Scan for the cell matching the given text and deliver its (x, y) coordinate at center. 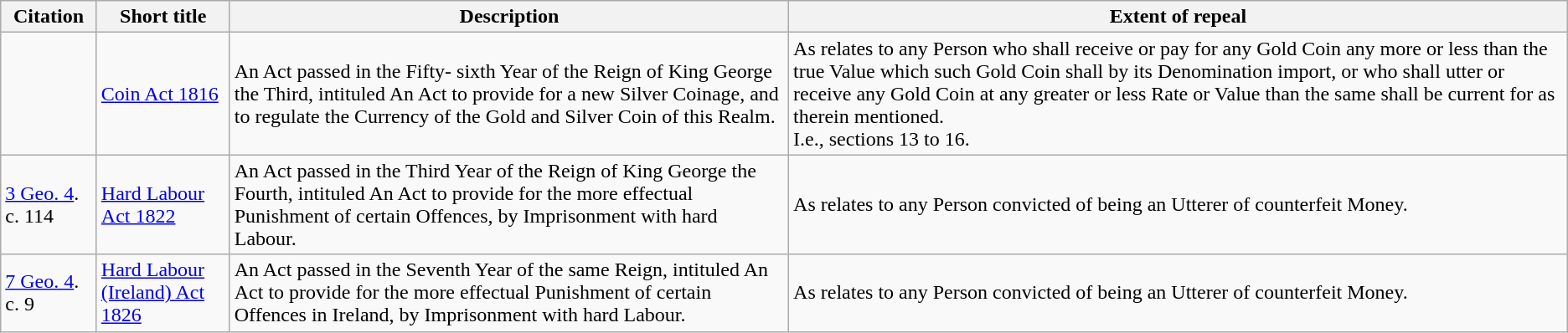
7 Geo. 4. c. 9 (49, 293)
Extent of repeal (1179, 17)
3 Geo. 4. c. 114 (49, 204)
Short title (162, 17)
Hard Labour (Ireland) Act 1826 (162, 293)
Hard Labour Act 1822 (162, 204)
Citation (49, 17)
Coin Act 1816 (162, 94)
Description (509, 17)
